Scan for the cell matching the given text and deliver its [x, y] coordinate at center. 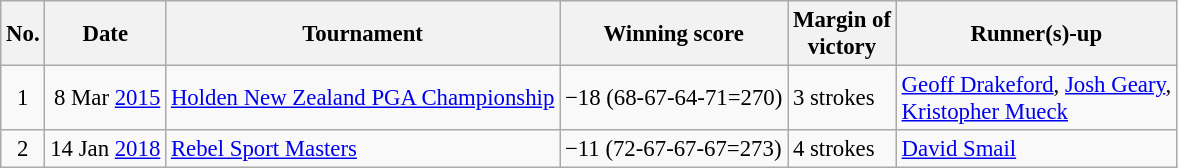
Rebel Sport Masters [363, 149]
Holden New Zealand PGA Championship [363, 98]
Geoff Drakeford, Josh Geary, Kristopher Mueck [1036, 98]
Winning score [674, 34]
4 strokes [842, 149]
−11 (72-67-67-67=273) [674, 149]
No. [23, 34]
David Smail [1036, 149]
Margin ofvictory [842, 34]
Runner(s)-up [1036, 34]
−18 (68-67-64-71=270) [674, 98]
Date [106, 34]
Tournament [363, 34]
8 Mar 2015 [106, 98]
3 strokes [842, 98]
1 [23, 98]
14 Jan 2018 [106, 149]
2 [23, 149]
